Return [x, y] of the center of cell containing provided text 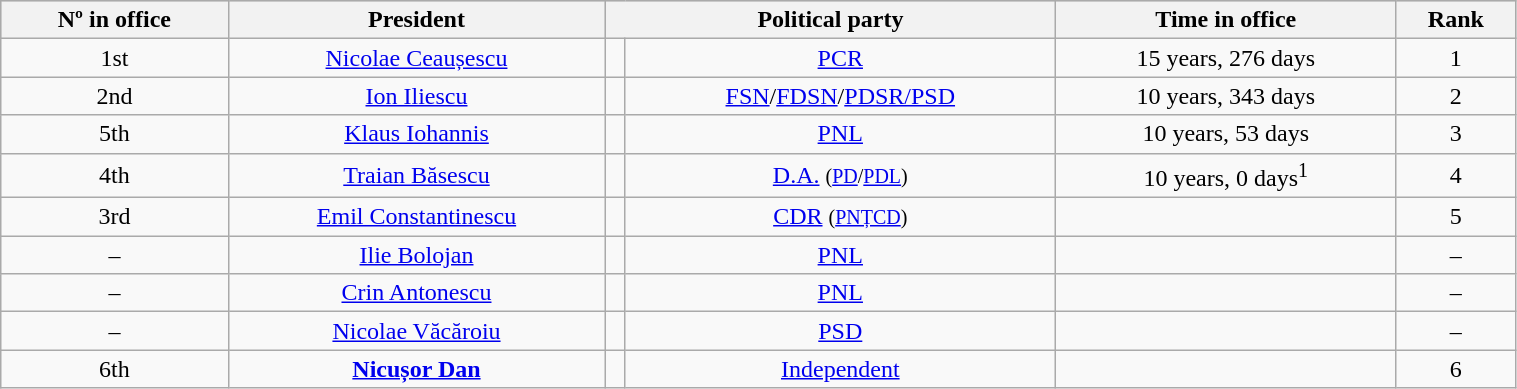
Crin Antonescu [416, 293]
10 years, 343 days [1226, 96]
6th [114, 369]
Ion Iliescu [416, 96]
Klaus Iohannis [416, 134]
4 [1456, 176]
15 years, 276 days [1226, 58]
1 [1456, 58]
PCR [840, 58]
10 years, 53 days [1226, 134]
President [416, 20]
1st [114, 58]
Political party [830, 20]
Nº in office [114, 20]
Rank [1456, 20]
6 [1456, 369]
Independent [840, 369]
5th [114, 134]
CDR (PNȚCD) [840, 217]
PSD [840, 331]
Nicușor Dan [416, 369]
Time in office [1226, 20]
Nicolae Văcăroiu [416, 331]
5 [1456, 217]
4th [114, 176]
Nicolae Ceaușescu [416, 58]
FSN/FDSN/PDSR/PSD [840, 96]
2 [1456, 96]
3rd [114, 217]
2nd [114, 96]
Emil Constantinescu [416, 217]
10 years, 0 days1 [1226, 176]
3 [1456, 134]
Ilie Bolojan [416, 255]
D.A. (PD/PDL) [840, 176]
Traian Băsescu [416, 176]
